Search for the cell housing the specified text and yield its (x, y) center coordinate. 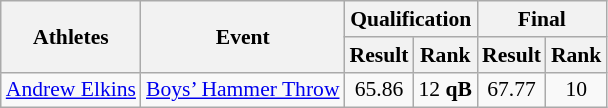
67.77 (512, 90)
Event (243, 36)
Qualification (411, 19)
Athletes (71, 36)
65.86 (380, 90)
Boys’ Hammer Throw (243, 90)
Andrew Elkins (71, 90)
12 qB (445, 90)
Final (542, 19)
10 (576, 90)
